Return the [x, y] coordinate for the center point of the cell that contains the specified text.  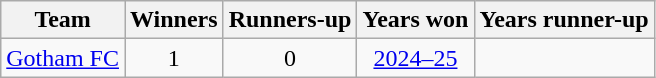
Runners-up [290, 20]
Gotham FC [63, 58]
Years won [416, 20]
Winners [174, 20]
Team [63, 20]
Years runner-up [564, 20]
1 [174, 58]
2024–25 [416, 58]
0 [290, 58]
